For the text-containing cell, return its midpoint in [X, Y] coordinate format. 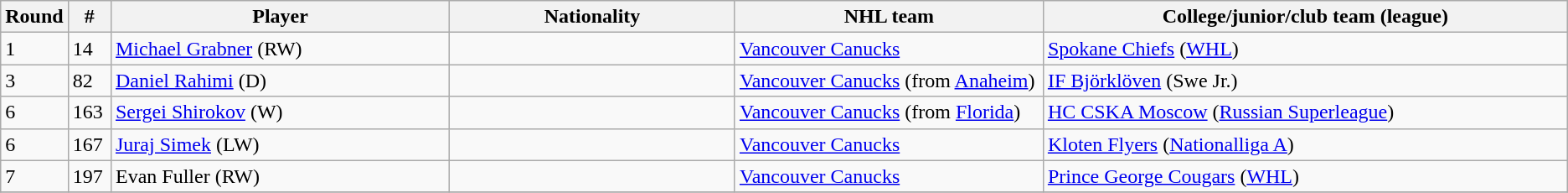
HC CSKA Moscow (Russian Superleague) [1305, 112]
# [89, 17]
Daniel Rahimi (D) [280, 81]
Round [34, 17]
NHL team [889, 17]
Nationality [593, 17]
Michael Grabner (RW) [280, 49]
Spokane Chiefs (WHL) [1305, 49]
163 [89, 112]
1 [34, 49]
7 [34, 176]
Prince George Cougars (WHL) [1305, 176]
Juraj Simek (LW) [280, 144]
197 [89, 176]
14 [89, 49]
Player [280, 17]
Vancouver Canucks (from Anaheim) [889, 81]
College/junior/club team (league) [1305, 17]
Kloten Flyers (Nationalliga A) [1305, 144]
IF Björklöven (Swe Jr.) [1305, 81]
Evan Fuller (RW) [280, 176]
3 [34, 81]
167 [89, 144]
Vancouver Canucks (from Florida) [889, 112]
Sergei Shirokov (W) [280, 112]
82 [89, 81]
